Scan for the cell matching the given text and deliver its [x, y] coordinate at center. 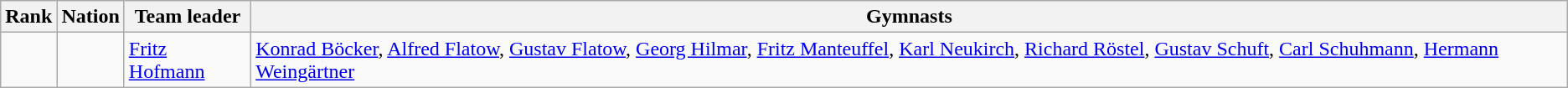
Team leader [188, 17]
Nation [90, 17]
Fritz Hofmann [188, 60]
Rank [28, 17]
Gymnasts [910, 17]
